From the cell containing the given text, extract its center point as [X, Y] coordinate. 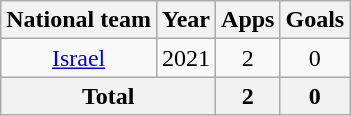
Goals [315, 20]
National team [79, 20]
2021 [186, 58]
Apps [248, 20]
Israel [79, 58]
Year [186, 20]
Total [108, 96]
